Extract the (X, Y) coordinate from the center of the cell holding the provided text.  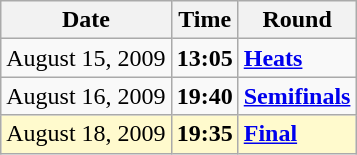
Date (86, 20)
Heats (297, 58)
19:35 (204, 134)
19:40 (204, 96)
Time (204, 20)
Final (297, 134)
August 16, 2009 (86, 96)
Semifinals (297, 96)
Round (297, 20)
13:05 (204, 58)
August 18, 2009 (86, 134)
August 15, 2009 (86, 58)
